Return the [X, Y] coordinate for the center point of the cell that contains the specified text.  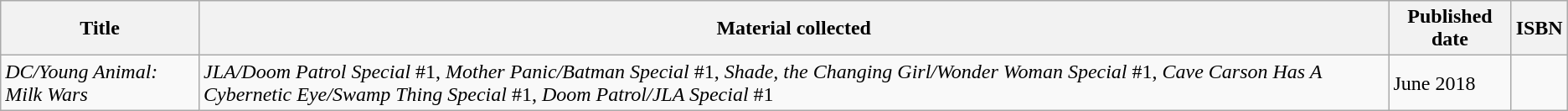
DC/Young Animal: Milk Wars [101, 82]
June 2018 [1450, 82]
Published date [1450, 29]
Material collected [793, 29]
Title [101, 29]
ISBN [1540, 29]
